Find where the given text appears and provide that cell's center as [X, Y] coordinate. 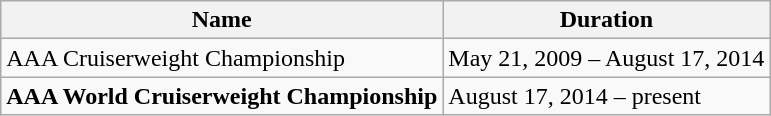
AAA World Cruiserweight Championship [222, 96]
May 21, 2009 – August 17, 2014 [606, 58]
Duration [606, 20]
August 17, 2014 – present [606, 96]
AAA Cruiserweight Championship [222, 58]
Name [222, 20]
